Detect which cell encompasses the target text, then output its [X, Y] center coordinate. 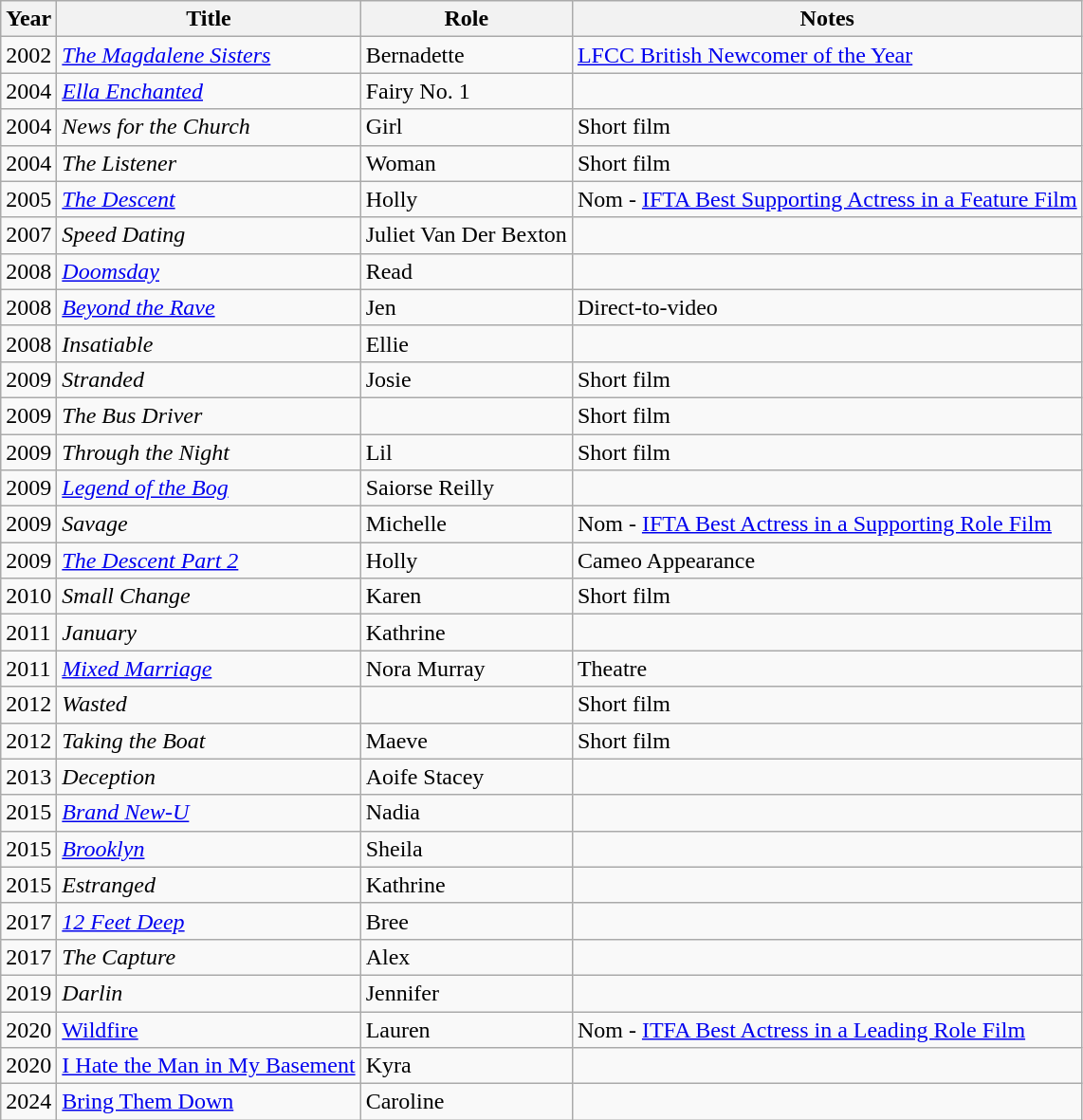
Through the Night [209, 452]
Michelle [467, 524]
Stranded [209, 379]
Lil [467, 452]
January [209, 633]
Jen [467, 307]
Bernadette [467, 55]
Karen [467, 597]
Nom - IFTA Best Supporting Actress in a Feature Film [827, 199]
12 Feet Deep [209, 921]
Title [209, 19]
Legend of the Bog [209, 488]
Cameo Appearance [827, 560]
I Hate the Man in My Basement [209, 1066]
Bring Them Down [209, 1102]
2013 [28, 777]
Brand New-U [209, 813]
2024 [28, 1102]
Nadia [467, 813]
Brooklyn [209, 849]
The Descent [209, 199]
Beyond the Rave [209, 307]
Year [28, 19]
Sheila [467, 849]
Wasted [209, 705]
Alex [467, 957]
2002 [28, 55]
Doomsday [209, 271]
Jennifer [467, 993]
Woman [467, 163]
Insatiable [209, 343]
Taking the Boat [209, 741]
Ella Enchanted [209, 91]
2010 [28, 597]
Girl [467, 127]
Speed Dating [209, 235]
The Listener [209, 163]
Juliet Van Der Bexton [467, 235]
Notes [827, 19]
2005 [28, 199]
Josie [467, 379]
The Bus Driver [209, 415]
Theatre [827, 669]
Mixed Marriage [209, 669]
Nom - IFTA Best Actress in a Supporting Role Film [827, 524]
Small Change [209, 597]
The Descent Part 2 [209, 560]
Kyra [467, 1066]
Read [467, 271]
Caroline [467, 1102]
Aoife Stacey [467, 777]
Savage [209, 524]
Maeve [467, 741]
The Magdalene Sisters [209, 55]
The Capture [209, 957]
Role [467, 19]
Wildfire [209, 1029]
Ellie [467, 343]
Bree [467, 921]
2007 [28, 235]
Lauren [467, 1029]
Fairy No. 1 [467, 91]
Deception [209, 777]
Nom - ITFA Best Actress in a Leading Role Film [827, 1029]
Saiorse Reilly [467, 488]
LFCC British Newcomer of the Year [827, 55]
Estranged [209, 885]
Nora Murray [467, 669]
Direct-to-video [827, 307]
Darlin [209, 993]
2019 [28, 993]
News for the Church [209, 127]
